Return (x, y) of the center of cell containing provided text 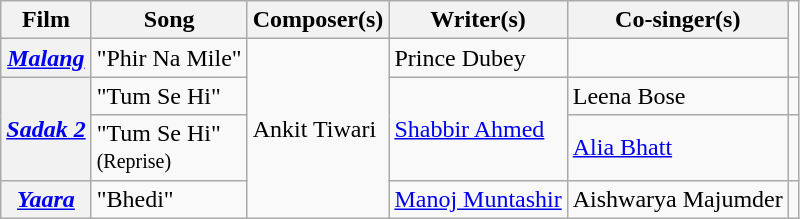
Alia Bhatt (678, 148)
Film (46, 20)
Manoj Muntashir (478, 199)
"Phir Na Mile" (169, 58)
Co-singer(s) (678, 20)
Aishwarya Majumder (678, 199)
Leena Bose (678, 96)
Prince Dubey (478, 58)
Yaara (46, 199)
Ankit Tiwari (318, 128)
"Tum Se Hi"(Reprise) (169, 148)
Song (169, 20)
Shabbir Ahmed (478, 128)
Malang (46, 58)
Writer(s) (478, 20)
Composer(s) (318, 20)
"Tum Se Hi" (169, 96)
Sadak 2 (46, 128)
"Bhedi" (169, 199)
